Identify which cell holds the provided text, then report its [x, y] central coordinate. 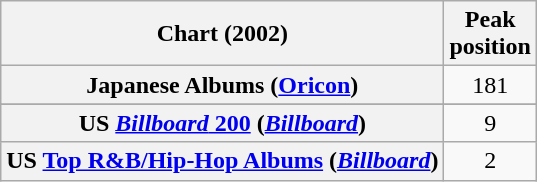
2 [490, 161]
181 [490, 85]
Japanese Albums (Oricon) [222, 85]
Chart (2002) [222, 34]
9 [490, 123]
Peakposition [490, 34]
US Billboard 200 (Billboard) [222, 123]
US Top R&B/Hip-Hop Albums (Billboard) [222, 161]
